For the text-containing cell, return its midpoint in [X, Y] coordinate format. 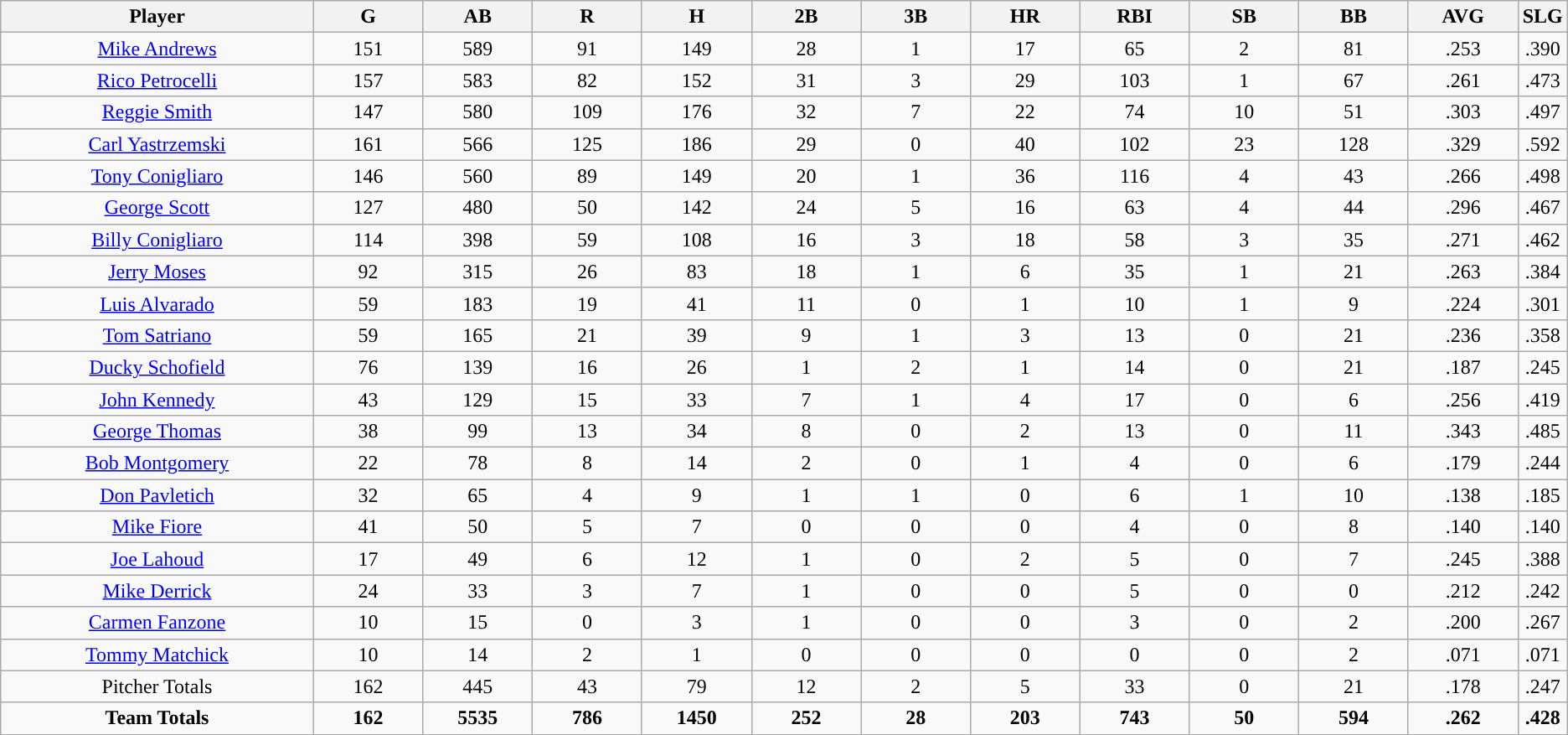
102 [1134, 144]
Rico Petrocelli [157, 80]
580 [477, 112]
142 [697, 208]
.467 [1543, 208]
89 [588, 176]
.329 [1462, 144]
H [697, 17]
.256 [1462, 400]
Carmen Fanzone [157, 623]
.179 [1462, 463]
.296 [1462, 208]
.497 [1543, 112]
91 [588, 49]
81 [1354, 49]
.224 [1462, 303]
127 [369, 208]
103 [1134, 80]
Mike Derrick [157, 591]
19 [588, 303]
109 [588, 112]
743 [1134, 718]
Tommy Matchick [157, 655]
.244 [1543, 463]
Billy Conigliaro [157, 240]
146 [369, 176]
92 [369, 272]
161 [369, 144]
AVG [1462, 17]
82 [588, 80]
480 [477, 208]
George Thomas [157, 432]
445 [477, 686]
.473 [1543, 80]
.388 [1543, 559]
152 [697, 80]
Player [157, 17]
.262 [1462, 718]
.236 [1462, 335]
.485 [1543, 432]
George Scott [157, 208]
Bob Montgomery [157, 463]
116 [1134, 176]
40 [1025, 144]
151 [369, 49]
128 [1354, 144]
594 [1354, 718]
RBI [1134, 17]
Ducky Schofield [157, 367]
John Kennedy [157, 400]
.185 [1543, 495]
.263 [1462, 272]
5535 [477, 718]
.303 [1462, 112]
203 [1025, 718]
1450 [697, 718]
34 [697, 432]
.358 [1543, 335]
99 [477, 432]
125 [588, 144]
2B [806, 17]
36 [1025, 176]
Joe Lahoud [157, 559]
560 [477, 176]
Mike Andrews [157, 49]
.271 [1462, 240]
Don Pavletich [157, 495]
589 [477, 49]
23 [1245, 144]
.390 [1543, 49]
Carl Yastrzemski [157, 144]
.343 [1462, 432]
.247 [1543, 686]
3B [916, 17]
Tony Conigliaro [157, 176]
.428 [1543, 718]
Jerry Moses [157, 272]
44 [1354, 208]
.301 [1543, 303]
79 [697, 686]
.266 [1462, 176]
20 [806, 176]
398 [477, 240]
186 [697, 144]
Pitcher Totals [157, 686]
SB [1245, 17]
.138 [1462, 495]
583 [477, 80]
147 [369, 112]
39 [697, 335]
Tom Satriano [157, 335]
.384 [1543, 272]
.253 [1462, 49]
139 [477, 367]
566 [477, 144]
R [588, 17]
38 [369, 432]
108 [697, 240]
129 [477, 400]
G [369, 17]
SLG [1543, 17]
.462 [1543, 240]
.200 [1462, 623]
.212 [1462, 591]
165 [477, 335]
67 [1354, 80]
252 [806, 718]
183 [477, 303]
HR [1025, 17]
.261 [1462, 80]
63 [1134, 208]
58 [1134, 240]
Luis Alvarado [157, 303]
Mike Fiore [157, 527]
786 [588, 718]
.187 [1462, 367]
114 [369, 240]
.267 [1543, 623]
AB [477, 17]
157 [369, 80]
176 [697, 112]
78 [477, 463]
.178 [1462, 686]
.498 [1543, 176]
.419 [1543, 400]
315 [477, 272]
83 [697, 272]
51 [1354, 112]
.242 [1543, 591]
31 [806, 80]
76 [369, 367]
Reggie Smith [157, 112]
.592 [1543, 144]
BB [1354, 17]
49 [477, 559]
Team Totals [157, 718]
74 [1134, 112]
